Scan for the cell matching the given text and deliver its [X, Y] coordinate at center. 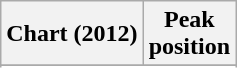
Chart (2012) [72, 34]
Peakposition [189, 34]
